Output the (x, y) coordinate of the center of the cell containing the given text.  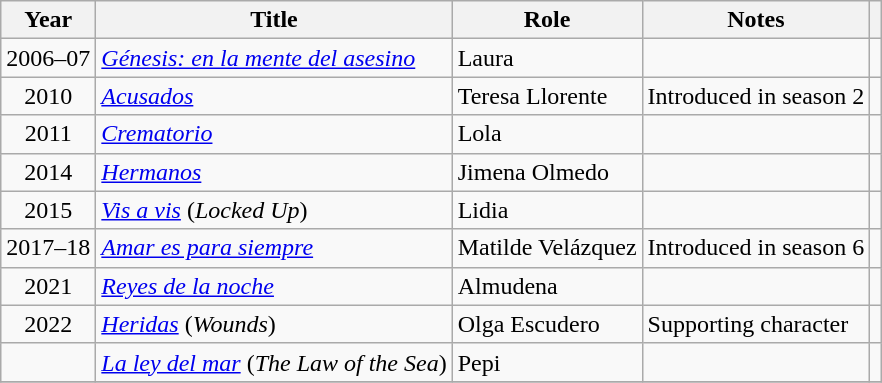
Lidia (547, 210)
2021 (48, 286)
Amar es para siempre (274, 248)
2010 (48, 96)
Introduced in season 2 (756, 96)
Olga Escudero (547, 324)
Almudena (547, 286)
Title (274, 20)
Pepi (547, 362)
Crematorio (274, 134)
Reyes de la noche (274, 286)
Heridas (Wounds) (274, 324)
Jimena Olmedo (547, 172)
2022 (48, 324)
Supporting character (756, 324)
Year (48, 20)
Notes (756, 20)
Introduced in season 6 (756, 248)
Hermanos (274, 172)
Matilde Velázquez (547, 248)
Laura (547, 58)
2017–18 (48, 248)
Role (547, 20)
Lola (547, 134)
2011 (48, 134)
2006–07 (48, 58)
2015 (48, 210)
Acusados (274, 96)
2014 (48, 172)
Teresa Llorente (547, 96)
Vis a vis (Locked Up) (274, 210)
Génesis: en la mente del asesino (274, 58)
La ley del mar (The Law of the Sea) (274, 362)
